Pinpoint the cell where the given text exists, returning its [X, Y] midpoint coordinate. 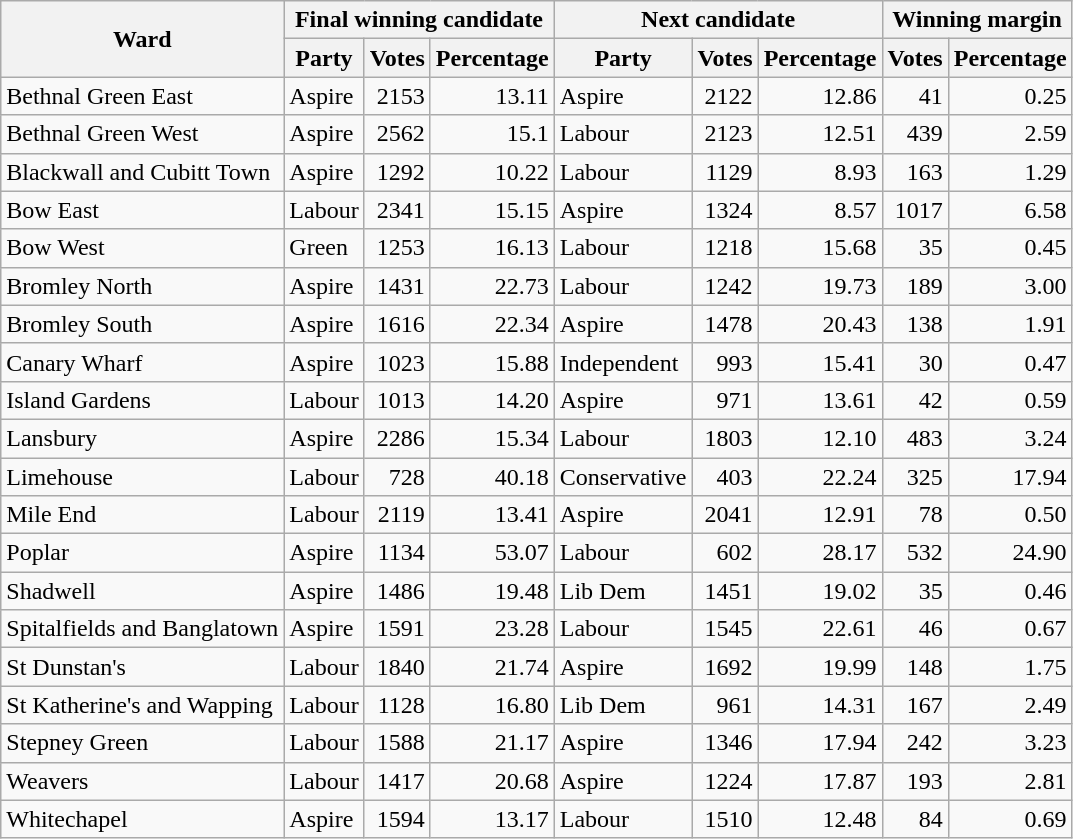
1692 [725, 667]
602 [725, 553]
Lansbury [142, 438]
78 [915, 515]
0.46 [1010, 591]
8.57 [820, 210]
3.24 [1010, 438]
Next candidate [718, 20]
8.93 [820, 172]
163 [915, 172]
19.02 [820, 591]
Winning margin [977, 20]
1417 [397, 781]
2119 [397, 515]
1.75 [1010, 667]
14.20 [492, 400]
Shadwell [142, 591]
St Katherine's and Wapping [142, 705]
Bethnal Green West [142, 134]
14.31 [820, 705]
2122 [725, 96]
1616 [397, 324]
Limehouse [142, 477]
15.15 [492, 210]
1292 [397, 172]
15.88 [492, 362]
13.17 [492, 819]
189 [915, 286]
1128 [397, 705]
Blackwall and Cubitt Town [142, 172]
16.13 [492, 248]
17.87 [820, 781]
532 [915, 553]
15.1 [492, 134]
6.58 [1010, 210]
Whitechapel [142, 819]
Island Gardens [142, 400]
13.41 [492, 515]
0.50 [1010, 515]
St Dunstan's [142, 667]
2.59 [1010, 134]
23.28 [492, 629]
0.67 [1010, 629]
961 [725, 705]
0.45 [1010, 248]
403 [725, 477]
1224 [725, 781]
Independent [623, 362]
Weavers [142, 781]
1591 [397, 629]
2562 [397, 134]
242 [915, 743]
21.17 [492, 743]
12.48 [820, 819]
0.59 [1010, 400]
1431 [397, 286]
13.11 [492, 96]
12.10 [820, 438]
1218 [725, 248]
993 [725, 362]
16.80 [492, 705]
1588 [397, 743]
148 [915, 667]
Final winning candidate [419, 20]
193 [915, 781]
22.61 [820, 629]
3.00 [1010, 286]
0.47 [1010, 362]
1451 [725, 591]
40.18 [492, 477]
2123 [725, 134]
1803 [725, 438]
20.43 [820, 324]
Green [324, 248]
12.91 [820, 515]
24.90 [1010, 553]
Spitalfields and Banglatown [142, 629]
10.22 [492, 172]
20.68 [492, 781]
42 [915, 400]
46 [915, 629]
0.25 [1010, 96]
Conservative [623, 477]
1594 [397, 819]
Bromley South [142, 324]
12.86 [820, 96]
53.07 [492, 553]
1017 [915, 210]
22.73 [492, 286]
Bethnal Green East [142, 96]
2.81 [1010, 781]
30 [915, 362]
2286 [397, 438]
15.34 [492, 438]
Ward [142, 39]
1.91 [1010, 324]
1840 [397, 667]
439 [915, 134]
1134 [397, 553]
Bow East [142, 210]
3.23 [1010, 743]
Stepney Green [142, 743]
1478 [725, 324]
Bromley North [142, 286]
1486 [397, 591]
325 [915, 477]
Canary Wharf [142, 362]
1510 [725, 819]
483 [915, 438]
138 [915, 324]
1242 [725, 286]
19.99 [820, 667]
Bow West [142, 248]
1253 [397, 248]
728 [397, 477]
1013 [397, 400]
28.17 [820, 553]
1129 [725, 172]
2041 [725, 515]
2341 [397, 210]
167 [915, 705]
0.69 [1010, 819]
2153 [397, 96]
84 [915, 819]
Poplar [142, 553]
21.74 [492, 667]
1.29 [1010, 172]
41 [915, 96]
15.41 [820, 362]
12.51 [820, 134]
19.48 [492, 591]
1023 [397, 362]
1346 [725, 743]
2.49 [1010, 705]
1545 [725, 629]
Mile End [142, 515]
22.24 [820, 477]
13.61 [820, 400]
19.73 [820, 286]
22.34 [492, 324]
1324 [725, 210]
15.68 [820, 248]
971 [725, 400]
